Extract the (x, y) coordinate from the center of the cell holding the provided text.  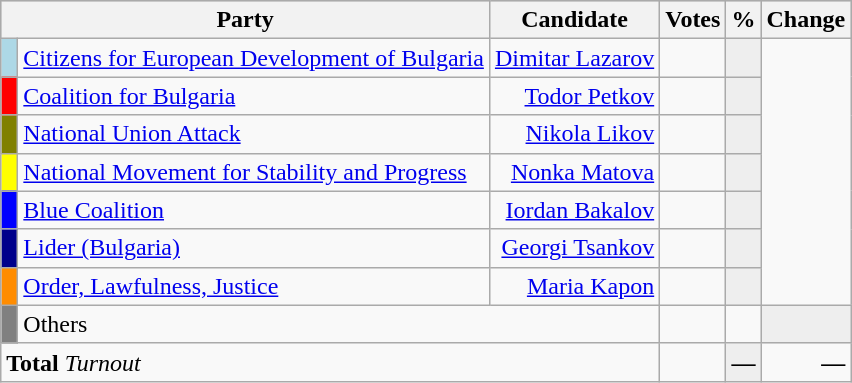
Others (339, 324)
Votes (693, 20)
Todor Petkov (574, 96)
% (744, 20)
Citizens for European Development of Bulgaria (254, 58)
Iordan Bakalov (574, 210)
Maria Kapon (574, 286)
Change (806, 20)
Blue Coalition (254, 210)
Candidate (574, 20)
Nonka Matova (574, 172)
National Movement for Stability and Progress (254, 172)
Lider (Bulgaria) (254, 248)
Party (246, 20)
Order, Lawfulness, Justice (254, 286)
Nikola Likov (574, 134)
Coalition for Bulgaria (254, 96)
Dimitar Lazarov (574, 58)
Total Turnout (330, 362)
Georgi Tsankov (574, 248)
National Union Attack (254, 134)
